Identify which cell holds the provided text, then report its (x, y) central coordinate. 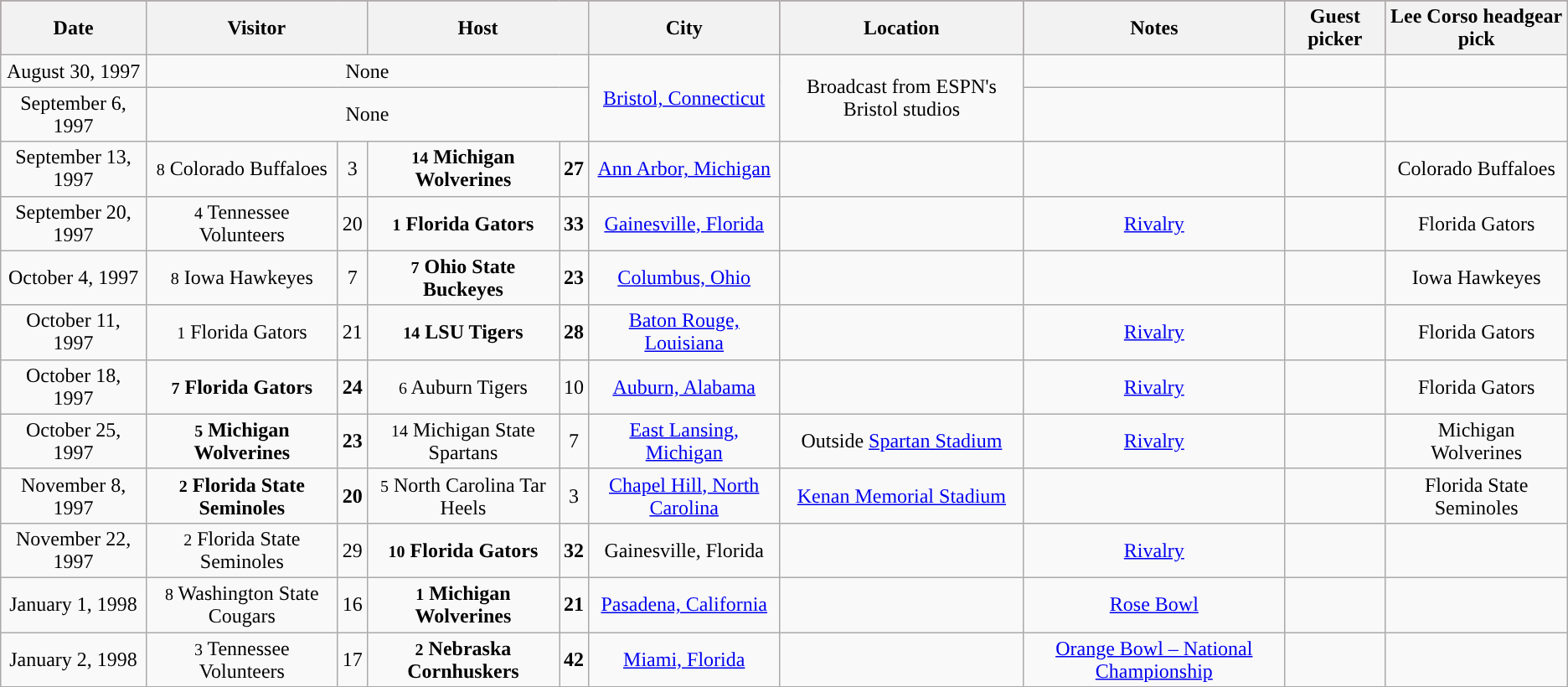
33 (575, 223)
Iowa Hawkeyes (1476, 278)
Rose Bowl (1154, 605)
September 13, 1997 (74, 169)
Visitor (256, 28)
6 Auburn Tigers (462, 387)
27 (575, 169)
7 Ohio State Buckeyes (462, 278)
October 11, 1997 (74, 332)
17 (352, 659)
October 25, 1997 (74, 441)
Colorado Buffaloes (1476, 169)
5 Michigan Wolverines (241, 441)
28 (575, 332)
1 Michigan Wolverines (462, 605)
Guest picker (1335, 28)
Location (901, 28)
Lee Corso headgear pick (1476, 28)
Outside Spartan Stadium (901, 441)
Miami, Florida (684, 659)
Auburn, Alabama (684, 387)
8 Washington State Cougars (241, 605)
Orange Bowl – National Championship (1154, 659)
4 Tennessee Volunteers (241, 223)
29 (352, 550)
East Lansing, Michigan (684, 441)
16 (352, 605)
42 (575, 659)
14 Michigan Wolverines (462, 169)
January 2, 1998 (74, 659)
Broadcast from ESPN's Bristol studios (901, 99)
2 Nebraska Cornhuskers (462, 659)
September 6, 1997 (74, 114)
October 18, 1997 (74, 387)
November 22, 1997 (74, 550)
14 LSU Tigers (462, 332)
September 20, 1997 (74, 223)
5 North Carolina Tar Heels (462, 496)
Columbus, Ohio (684, 278)
14 Michigan State Spartans (462, 441)
32 (575, 550)
Host (477, 28)
October 4, 1997 (74, 278)
Chapel Hill, North Carolina (684, 496)
10 Florida Gators (462, 550)
Pasadena, California (684, 605)
7 Florida Gators (241, 387)
August 30, 1997 (74, 71)
Bristol, Connecticut (684, 99)
January 1, 1998 (74, 605)
Baton Rouge, Louisiana (684, 332)
City (684, 28)
Florida State Seminoles (1476, 496)
8 Iowa Hawkeyes (241, 278)
Ann Arbor, Michigan (684, 169)
Notes (1154, 28)
3 Tennessee Volunteers (241, 659)
24 (352, 387)
Kenan Memorial Stadium (901, 496)
10 (575, 387)
Michigan Wolverines (1476, 441)
November 8, 1997 (74, 496)
Date (74, 28)
8 Colorado Buffaloes (241, 169)
